Return (x, y) of the center of cell containing provided text 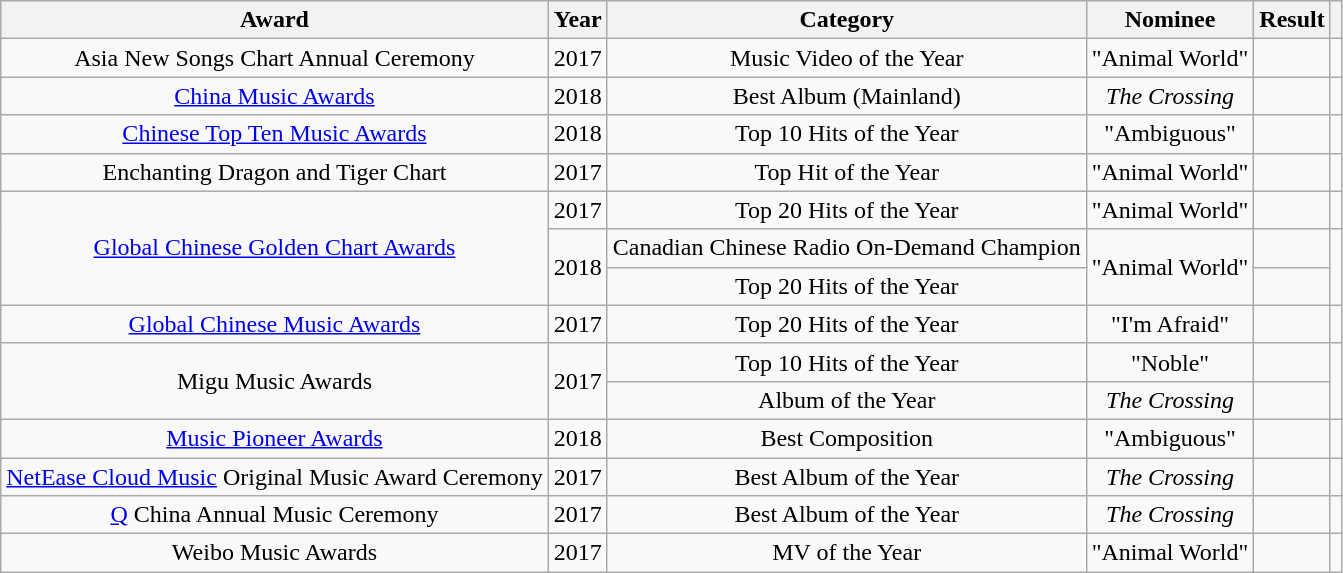
Album of the Year (846, 400)
Award (274, 20)
"Noble" (1170, 362)
Best Composition (846, 438)
Music Video of the Year (846, 58)
Category (846, 20)
Q China Annual Music Ceremony (274, 515)
Canadian Chinese Radio On-Demand Champion (846, 248)
Nominee (1170, 20)
Asia New Songs Chart Annual Ceremony (274, 58)
Result (1292, 20)
Chinese Top Ten Music Awards (274, 134)
"I'm Afraid" (1170, 324)
Best Album (Mainland) (846, 96)
Migu Music Awards (274, 381)
Top Hit of the Year (846, 172)
Year (578, 20)
NetEase Cloud Music Original Music Award Ceremony (274, 477)
Global Chinese Music Awards (274, 324)
Weibo Music Awards (274, 553)
Music Pioneer Awards (274, 438)
China Music Awards (274, 96)
Global Chinese Golden Chart Awards (274, 248)
MV of the Year (846, 553)
Enchanting Dragon and Tiger Chart (274, 172)
